Locate the cell with the specified text and output its [x, y] center coordinate. 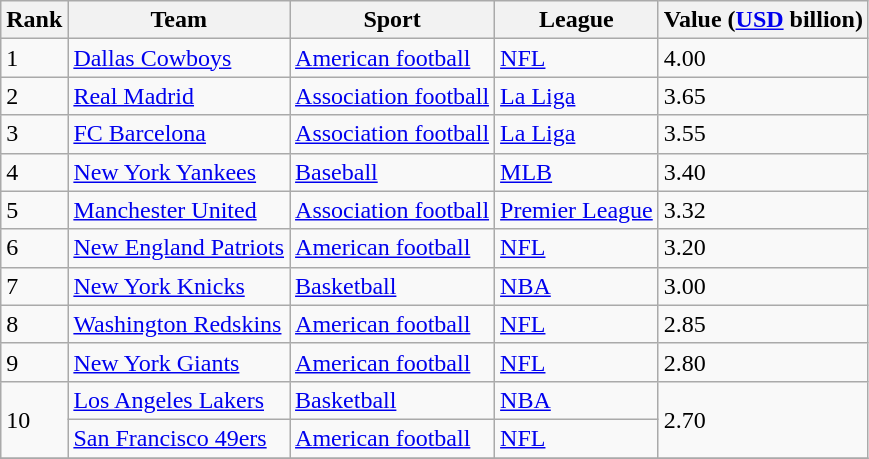
Rank [34, 20]
Manchester United [179, 210]
9 [34, 362]
3.55 [763, 134]
Washington Redskins [179, 324]
FC Barcelona [179, 134]
4.00 [763, 58]
6 [34, 248]
3.32 [763, 210]
5 [34, 210]
8 [34, 324]
Los Angeles Lakers [179, 400]
1 [34, 58]
San Francisco 49ers [179, 438]
3.20 [763, 248]
MLB [577, 172]
Value (USD billion) [763, 20]
Baseball [392, 172]
New England Patriots [179, 248]
3.00 [763, 286]
Real Madrid [179, 96]
New York Knicks [179, 286]
League [577, 20]
2 [34, 96]
Dallas Cowboys [179, 58]
2.80 [763, 362]
Premier League [577, 210]
New York Yankees [179, 172]
Sport [392, 20]
New York Giants [179, 362]
10 [34, 419]
2.85 [763, 324]
3 [34, 134]
4 [34, 172]
2.70 [763, 419]
Team [179, 20]
3.65 [763, 96]
3.40 [763, 172]
7 [34, 286]
